Detect which cell encompasses the target text, then output its [X, Y] center coordinate. 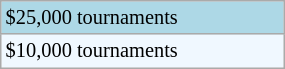
$25,000 tournaments [142, 17]
$10,000 tournaments [142, 51]
